Locate the cell with the specified text and output its (X, Y) center coordinate. 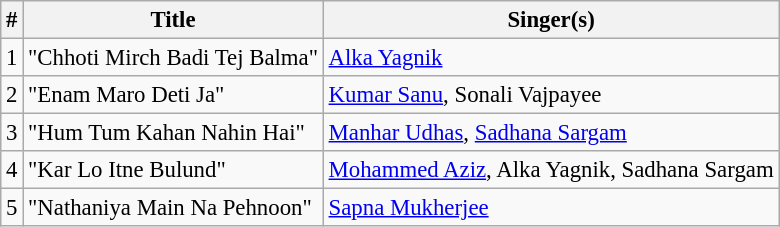
Sapna Mukherjee (551, 208)
"Kar Lo Itne Bulund" (174, 170)
5 (12, 208)
1 (12, 58)
"Nathaniya Main Na Pehnoon" (174, 208)
# (12, 20)
Mohammed Aziz, Alka Yagnik, Sadhana Sargam (551, 170)
Title (174, 20)
2 (12, 95)
Alka Yagnik (551, 58)
Kumar Sanu, Sonali Vajpayee (551, 95)
4 (12, 170)
"Chhoti Mirch Badi Tej Balma" (174, 58)
Manhar Udhas, Sadhana Sargam (551, 133)
Singer(s) (551, 20)
"Enam Maro Deti Ja" (174, 95)
"Hum Tum Kahan Nahin Hai" (174, 133)
3 (12, 133)
